Capture the cell that displays the provided text and extract its [x, y] central coordinate. 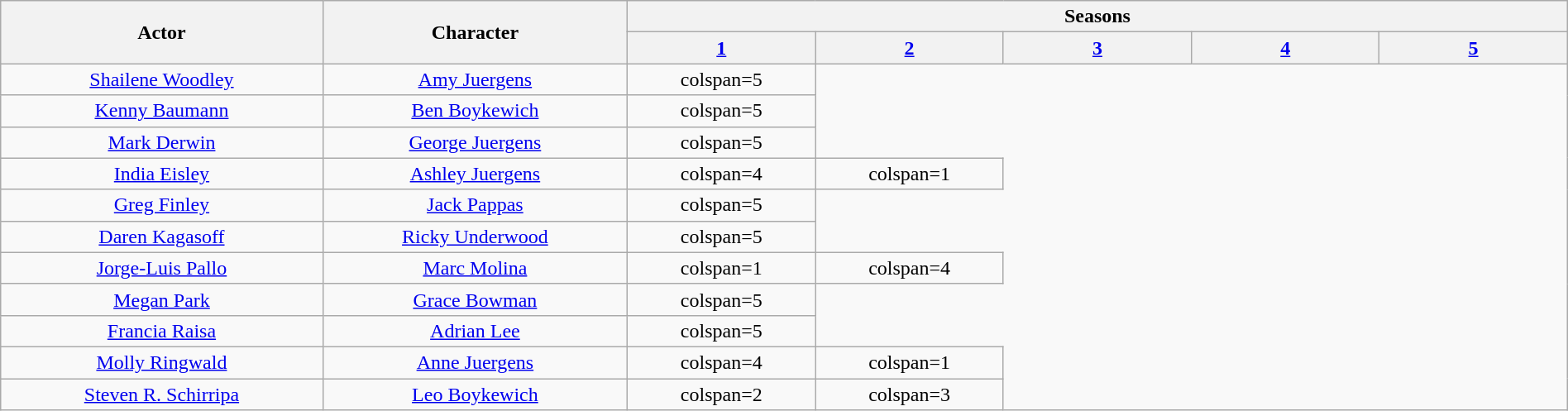
Ben Boykewich [475, 111]
4 [1285, 48]
1 [721, 48]
3 [1097, 48]
Steven R. Schirripa [162, 394]
Ricky Underwood [475, 237]
Anne Juergens [475, 362]
Francia Raisa [162, 331]
Shailene Woodley [162, 79]
5 [1474, 48]
Adrian Lee [475, 331]
Daren Kagasoff [162, 237]
Seasons [1098, 17]
Character [475, 32]
India Eisley [162, 174]
Kenny Baumann [162, 111]
Ashley Juergens [475, 174]
2 [910, 48]
Marc Molina [475, 268]
colspan=3 [910, 394]
Mark Derwin [162, 142]
Leo Boykewich [475, 394]
Grace Bowman [475, 299]
Actor [162, 32]
Greg Finley [162, 205]
Jorge-Luis Pallo [162, 268]
Molly Ringwald [162, 362]
colspan=2 [721, 394]
Jack Pappas [475, 205]
George Juergens [475, 142]
Megan Park [162, 299]
Amy Juergens [475, 79]
